Pinpoint the cell where the given text exists, returning its [X, Y] midpoint coordinate. 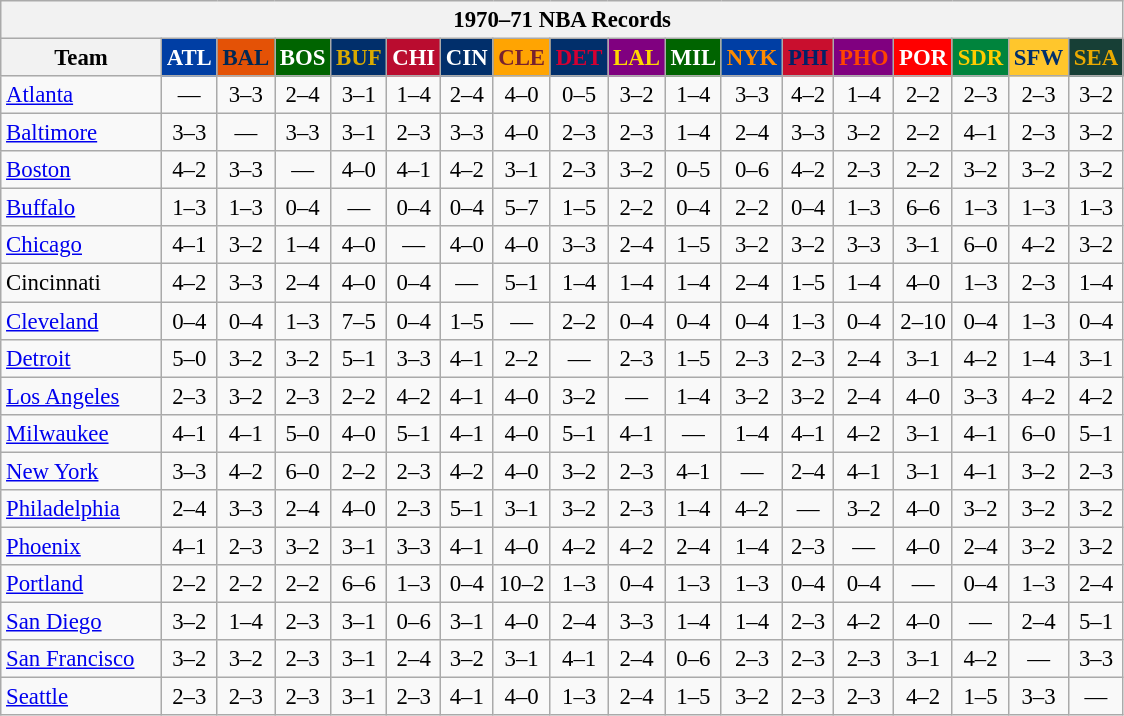
BOS [303, 58]
BUF [359, 58]
Buffalo [82, 208]
Detroit [82, 358]
Los Angeles [82, 396]
Milwaukee [82, 433]
Seattle [82, 697]
San Francisco [82, 659]
1970–71 NBA Records [562, 20]
DET [578, 58]
ATL [189, 58]
NYK [752, 58]
Baltimore [82, 133]
Cleveland [82, 321]
Team [82, 58]
CIN [467, 58]
CLE [522, 58]
Philadelphia [82, 509]
PHO [864, 58]
SFW [1039, 58]
7–5 [359, 321]
POR [924, 58]
Phoenix [82, 546]
BAL [246, 58]
Chicago [82, 245]
New York [82, 471]
Atlanta [82, 95]
PHI [808, 58]
Boston [82, 170]
Cincinnati [82, 283]
2–10 [924, 321]
San Diego [82, 621]
CHI [414, 58]
MIL [693, 58]
Portland [82, 584]
SDR [980, 58]
10–2 [522, 584]
SEA [1096, 58]
LAL [636, 58]
5–7 [522, 208]
